Find where the given text appears and provide that cell's center as (x, y) coordinate. 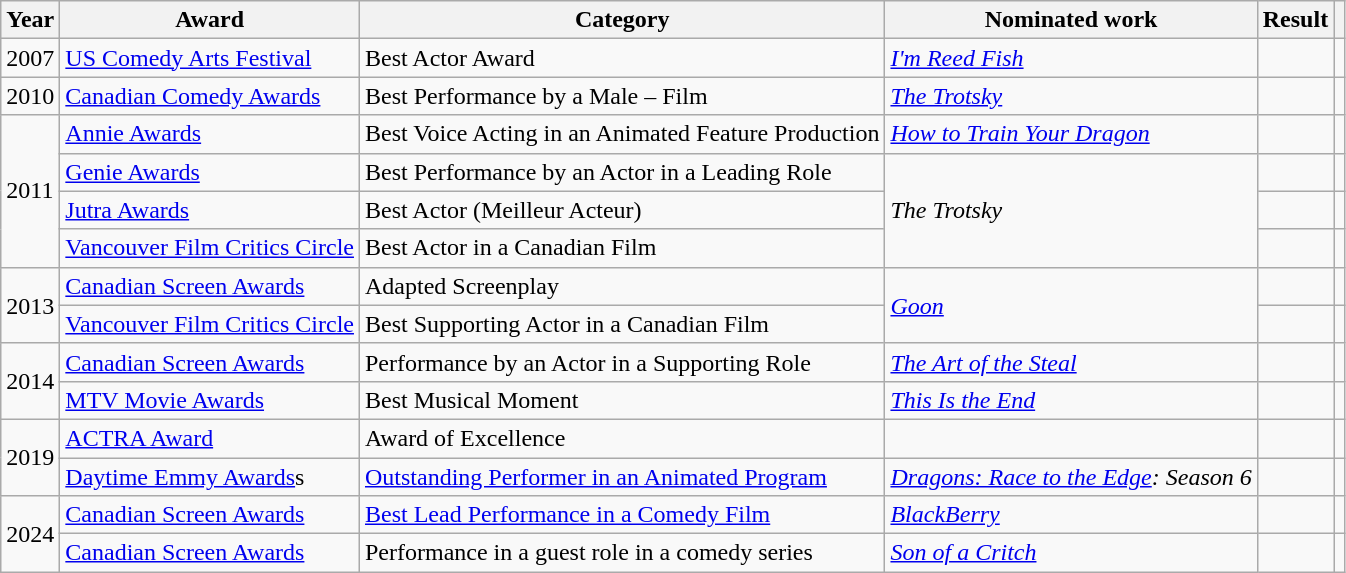
2019 (30, 457)
Goon (1071, 305)
How to Train Your Dragon (1071, 134)
Daytime Emmy Awardss (210, 477)
Award (210, 20)
2024 (30, 534)
Nominated work (1071, 20)
US Comedy Arts Festival (210, 58)
Year (30, 20)
MTV Movie Awards (210, 400)
Performance by an Actor in a Supporting Role (622, 362)
ACTRA Award (210, 438)
Best Voice Acting in an Animated Feature Production (622, 134)
I'm Reed Fish (1071, 58)
Best Musical Moment (622, 400)
Best Supporting Actor in a Canadian Film (622, 324)
Best Performance by an Actor in a Leading Role (622, 172)
Best Actor in a Canadian Film (622, 248)
Adapted Screenplay (622, 286)
Performance in a guest role in a comedy series (622, 553)
Award of Excellence (622, 438)
Annie Awards (210, 134)
The Art of the Steal (1071, 362)
Genie Awards (210, 172)
Category (622, 20)
2011 (30, 191)
Best Performance by a Male – Film (622, 96)
Best Lead Performance in a Comedy Film (622, 515)
2010 (30, 96)
Son of a Critch (1071, 553)
2013 (30, 305)
Best Actor Award (622, 58)
BlackBerry (1071, 515)
2014 (30, 381)
Canadian Comedy Awards (210, 96)
Best Actor (Meilleur Acteur) (622, 210)
2007 (30, 58)
Jutra Awards (210, 210)
Outstanding Performer in an Animated Program (622, 477)
Result (1295, 20)
Dragons: Race to the Edge: Season 6 (1071, 477)
This Is the End (1071, 400)
